Search for the cell housing the specified text and yield its (X, Y) center coordinate. 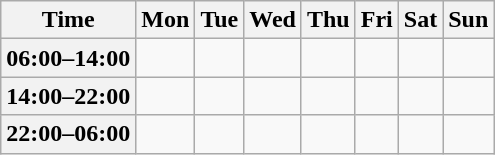
Wed (273, 20)
Sat (420, 20)
14:00–22:00 (68, 96)
Thu (328, 20)
22:00–06:00 (68, 134)
Fri (376, 20)
Mon (166, 20)
06:00–14:00 (68, 58)
Time (68, 20)
Sun (468, 20)
Tue (220, 20)
